Detect which cell encompasses the target text, then output its (X, Y) center coordinate. 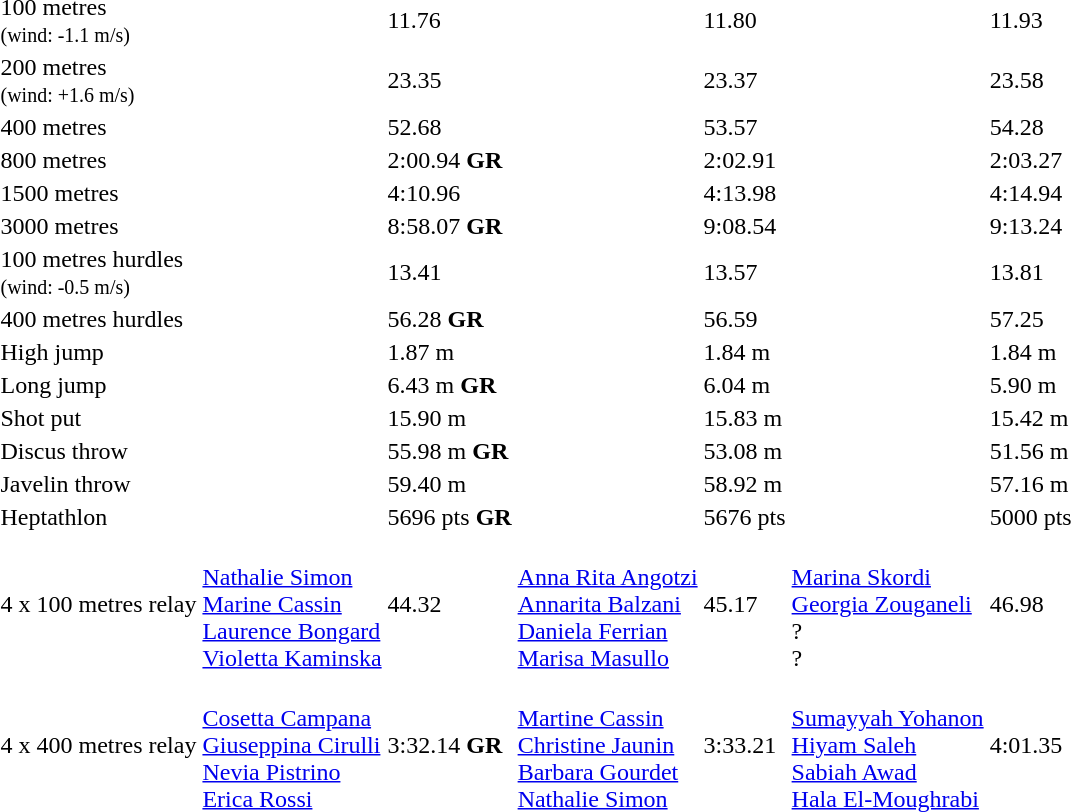
52.68 (450, 127)
4:13.98 (744, 193)
Nathalie SimonMarine CassinLaurence BongardVioletta Kaminska (292, 604)
59.40 m (450, 484)
8:58.07 GR (450, 226)
45.17 (744, 604)
23.37 (744, 80)
55.98 m GR (450, 451)
56.28 GR (450, 319)
13.57 (744, 272)
2:00.94 GR (450, 160)
13.41 (450, 272)
15.83 m (744, 418)
6.04 m (744, 385)
5696 pts GR (450, 517)
44.32 (450, 604)
1.84 m (744, 352)
2:02.91 (744, 160)
Marina SkordiGeorgia Zouganeli?? (888, 604)
6.43 m GR (450, 385)
23.35 (450, 80)
4:10.96 (450, 193)
Anna Rita AngotziAnnarita BalzaniDaniela FerrianMarisa Masullo (608, 604)
5676 pts (744, 517)
53.08 m (744, 451)
58.92 m (744, 484)
1.87 m (450, 352)
56.59 (744, 319)
53.57 (744, 127)
15.90 m (450, 418)
9:08.54 (744, 226)
